Capture the cell that displays the provided text and extract its [X, Y] central coordinate. 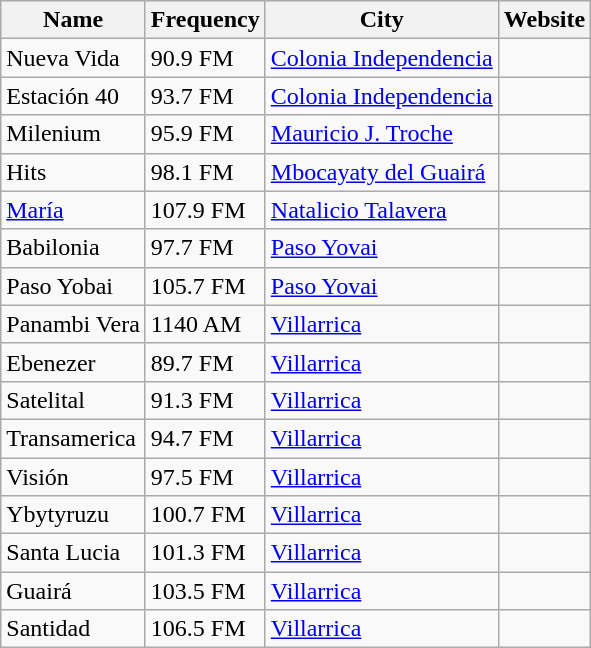
97.7 FM [205, 248]
Transamerica [74, 438]
Panambi Vera [74, 324]
89.7 FM [205, 362]
101.3 FM [205, 553]
107.9 FM [205, 210]
106.5 FM [205, 629]
93.7 FM [205, 96]
Satelital [74, 400]
Website [544, 20]
97.5 FM [205, 477]
Visión [74, 477]
Mauricio J. Troche [382, 134]
City [382, 20]
Hits [74, 172]
103.5 FM [205, 591]
Ebenezer [74, 362]
Santa Lucia [74, 553]
Ybytyruzu [74, 515]
Nueva Vida [74, 58]
Santidad [74, 629]
Milenium [74, 134]
90.9 FM [205, 58]
91.3 FM [205, 400]
Estación 40 [74, 96]
Paso Yobai [74, 286]
95.9 FM [205, 134]
98.1 FM [205, 172]
Babilonia [74, 248]
Mbocayaty del Guairá [382, 172]
Guairá [74, 591]
Name [74, 20]
María [74, 210]
1140 AM [205, 324]
105.7 FM [205, 286]
100.7 FM [205, 515]
94.7 FM [205, 438]
Frequency [205, 20]
Natalicio Talavera [382, 210]
